Locate the cell with the specified text and output its (x, y) center coordinate. 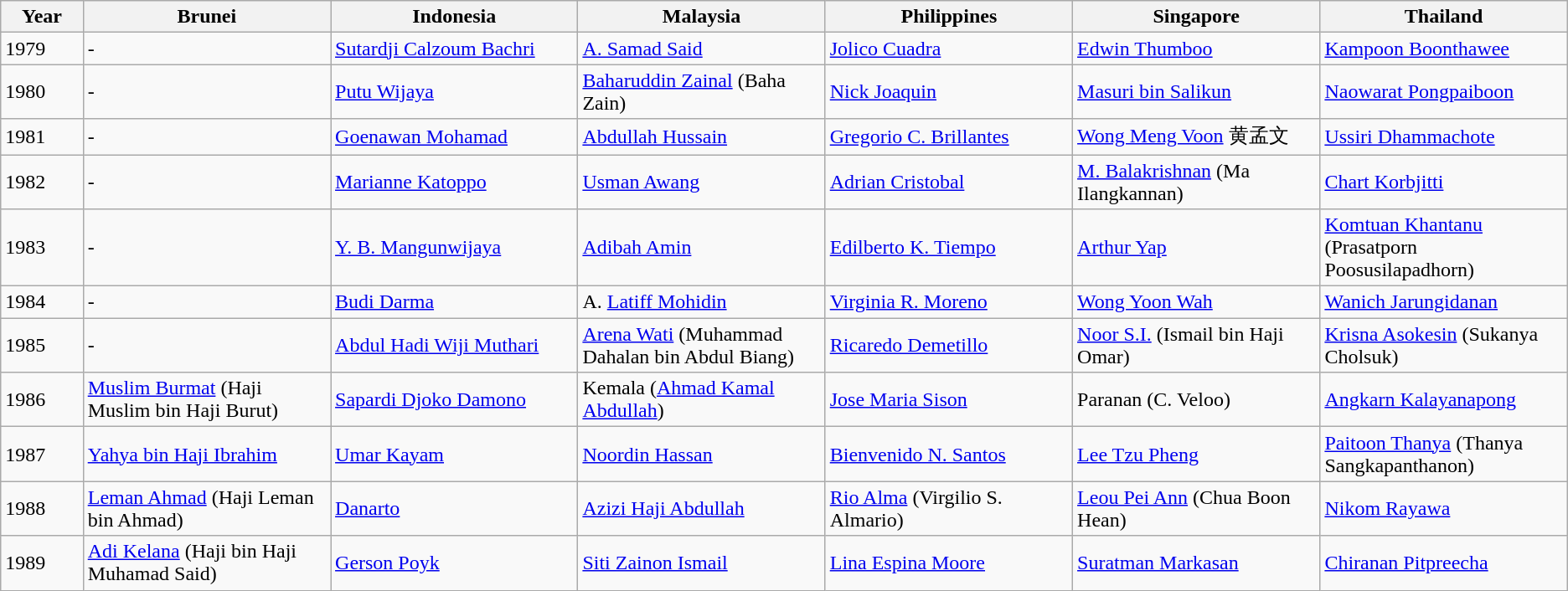
Baharuddin Zainal (Baha Zain) (702, 92)
Ussiri Dhammachote (1444, 137)
Abdullah Hussain (702, 137)
Naowarat Pongpaiboon (1444, 92)
1980 (42, 92)
Virginia R. Moreno (948, 302)
Nikom Rayawa (1444, 509)
Indonesia (454, 17)
Y. B. Mangunwijaya (454, 248)
Usman Awang (702, 181)
Umar Kayam (454, 454)
Philippines (948, 17)
1989 (42, 563)
Putu Wijaya (454, 92)
1982 (42, 181)
Suratman Markasan (1196, 563)
Chiranan Pitpreecha (1444, 563)
Kampoon Boonthawee (1444, 49)
Malaysia (702, 17)
Abdul Hadi Wiji Muthari (454, 345)
Lee Tzu Pheng (1196, 454)
Brunei (206, 17)
Edwin Thumboo (1196, 49)
Edilberto K. Tiempo (948, 248)
1983 (42, 248)
Arthur Yap (1196, 248)
Rio Alma (Virgilio S. Almario) (948, 509)
1987 (42, 454)
Wong Yoon Wah (1196, 302)
Thailand (1444, 17)
Angkarn Kalayanapong (1444, 400)
Marianne Katoppo (454, 181)
M. Balakrishnan (Ma Ilangkannan) (1196, 181)
A. Samad Said (702, 49)
Sutardji Calzoum Bachri (454, 49)
Budi Darma (454, 302)
Masuri bin Salikun (1196, 92)
Muslim Burmat (Haji Muslim bin Haji Burut) (206, 400)
1981 (42, 137)
Siti Zainon Ismail (702, 563)
Krisna Asokesin (Sukanya Cholsuk) (1444, 345)
1984 (42, 302)
Chart Korbjitti (1444, 181)
Leman Ahmad (Haji Leman bin Ahmad) (206, 509)
Bienvenido N. Santos (948, 454)
Yahya bin Haji Ibrahim (206, 454)
1986 (42, 400)
Wanich Jarungidanan (1444, 302)
Paranan (C. Veloo) (1196, 400)
A. Latiff Mohidin (702, 302)
Ricaredo Demetillo (948, 345)
Paitoon Thanya (Thanya Sangkapanthanon) (1444, 454)
Gregorio C. Brillantes (948, 137)
Goenawan Mohamad (454, 137)
Sapardi Djoko Damono (454, 400)
Arena Wati (Muhammad Dahalan bin Abdul Biang) (702, 345)
Jose Maria Sison (948, 400)
Adrian Cristobal (948, 181)
Danarto (454, 509)
Lina Espina Moore (948, 563)
Noor S.I. (Ismail bin Haji Omar) (1196, 345)
Nick Joaquin (948, 92)
Singapore (1196, 17)
Adibah Amin (702, 248)
1979 (42, 49)
Noordin Hassan (702, 454)
Kemala (Ahmad Kamal Abdullah) (702, 400)
1988 (42, 509)
1985 (42, 345)
Adi Kelana (Haji bin Haji Muhamad Said) (206, 563)
Wong Meng Voon 黄孟文 (1196, 137)
Year (42, 17)
Leou Pei Ann (Chua Boon Hean) (1196, 509)
Komtuan Khantanu (Prasatporn Poosusilapadhorn) (1444, 248)
Jolico Cuadra (948, 49)
Azizi Haji Abdullah (702, 509)
Gerson Poyk (454, 563)
